Find where the given text appears and provide that cell's center as (X, Y) coordinate. 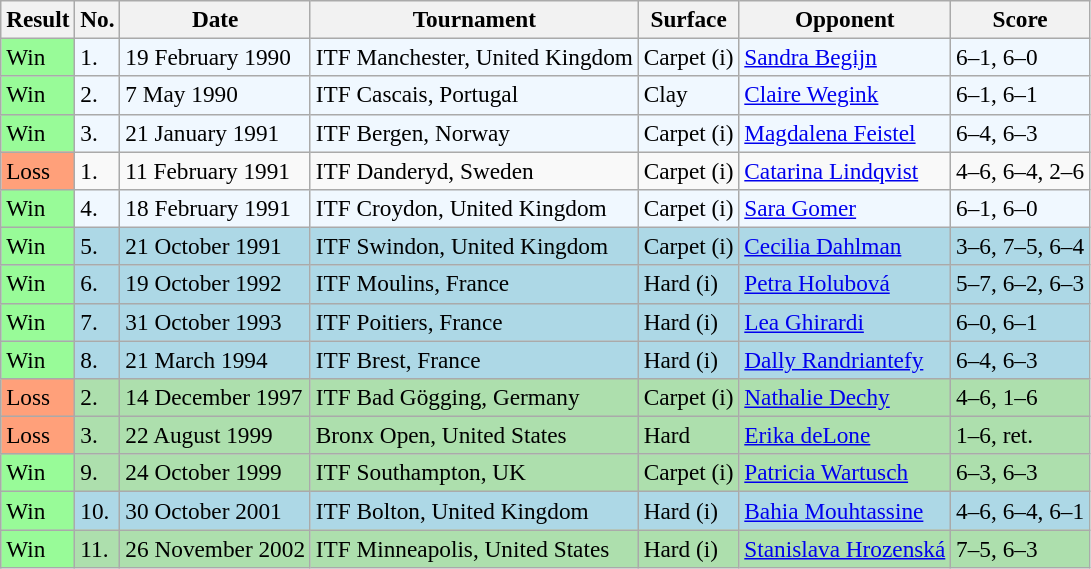
22 August 1999 (215, 435)
4. (98, 208)
24 October 1999 (215, 473)
6. (98, 284)
Claire Wegink (845, 95)
ITF Bolton, United Kingdom (474, 510)
ITF Cascais, Portugal (474, 95)
21 March 1994 (215, 359)
Stanislava Hrozenská (845, 548)
ITF Croydon, United Kingdom (474, 208)
ITF Moulins, France (474, 284)
7 May 1990 (215, 95)
Bronx Open, United States (474, 435)
Cecilia Dahlman (845, 246)
Date (215, 19)
Clay (688, 95)
Tournament (474, 19)
14 December 1997 (215, 397)
Hard (688, 435)
4–6, 6–4, 2–6 (1020, 170)
19 February 1990 (215, 57)
4–6, 6–4, 6–1 (1020, 510)
Nathalie Dechy (845, 397)
ITF Danderyd, Sweden (474, 170)
9. (98, 473)
Erika deLone (845, 435)
21 October 1991 (215, 246)
No. (98, 19)
Catarina Lindqvist (845, 170)
ITF Bergen, Norway (474, 133)
Petra Holubová (845, 284)
11. (98, 548)
11 February 1991 (215, 170)
4–6, 1–6 (1020, 397)
Magdalena Feistel (845, 133)
5–7, 6–2, 6–3 (1020, 284)
ITF Manchester, United Kingdom (474, 57)
8. (98, 359)
6–1, 6–1 (1020, 95)
6–0, 6–1 (1020, 322)
Sara Gomer (845, 208)
Patricia Wartusch (845, 473)
Result (38, 19)
19 October 1992 (215, 284)
3–6, 7–5, 6–4 (1020, 246)
ITF Minneapolis, United States (474, 548)
ITF Southampton, UK (474, 473)
30 October 2001 (215, 510)
21 January 1991 (215, 133)
ITF Brest, France (474, 359)
Lea Ghirardi (845, 322)
ITF Bad Gögging, Germany (474, 397)
Surface (688, 19)
Opponent (845, 19)
6–3, 6–3 (1020, 473)
ITF Swindon, United Kingdom (474, 246)
5. (98, 246)
18 February 1991 (215, 208)
Score (1020, 19)
Sandra Begijn (845, 57)
7. (98, 322)
26 November 2002 (215, 548)
1–6, ret. (1020, 435)
Dally Randriantefy (845, 359)
31 October 1993 (215, 322)
10. (98, 510)
7–5, 6–3 (1020, 548)
Bahia Mouhtassine (845, 510)
ITF Poitiers, France (474, 322)
